Extract the (x, y) coordinate from the center of the cell holding the provided text.  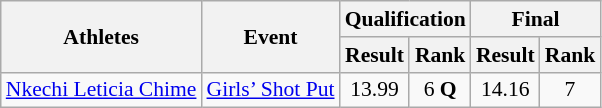
Athletes (102, 36)
Final (536, 19)
6 Q (440, 90)
Qualification (406, 19)
Nkechi Leticia Chime (102, 90)
Girls’ Shot Put (270, 90)
13.99 (375, 90)
7 (570, 90)
14.16 (506, 90)
Event (270, 36)
